Find where the given text appears and provide that cell's center as (X, Y) coordinate. 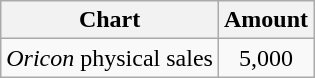
Chart (110, 20)
Oricon physical sales (110, 58)
5,000 (266, 58)
Amount (266, 20)
